Search for the cell housing the specified text and yield its (X, Y) center coordinate. 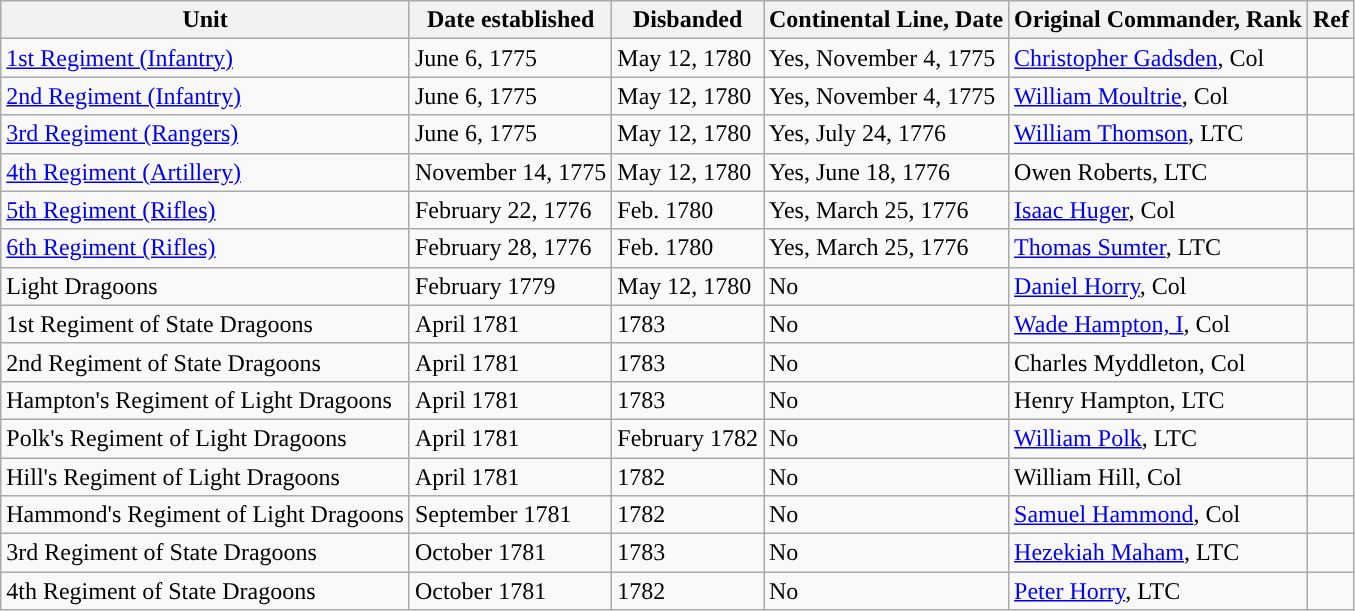
Hampton's Regiment of Light Dragoons (206, 400)
2nd Regiment of State Dragoons (206, 362)
Christopher Gadsden, Col (1158, 58)
Owen Roberts, LTC (1158, 172)
Wade Hampton, I, Col (1158, 324)
Peter Horry, LTC (1158, 591)
Hammond's Regiment of Light Dragoons (206, 515)
Unit (206, 20)
5th Regiment (Rifles) (206, 210)
Samuel Hammond, Col (1158, 515)
February 28, 1776 (510, 248)
3rd Regiment (Rangers) (206, 134)
February 1779 (510, 286)
Daniel Horry, Col (1158, 286)
Isaac Huger, Col (1158, 210)
6th Regiment (Rifles) (206, 248)
Hill's Regiment of Light Dragoons (206, 477)
Disbanded (688, 20)
Ref (1330, 20)
William Thomson, LTC (1158, 134)
Yes, June 18, 1776 (886, 172)
William Polk, LTC (1158, 438)
Charles Myddleton, Col (1158, 362)
2nd Regiment (Infantry) (206, 96)
Original Commander, Rank (1158, 20)
1st Regiment of State Dragoons (206, 324)
September 1781 (510, 515)
February 22, 1776 (510, 210)
Light Dragoons (206, 286)
Continental Line, Date (886, 20)
Thomas Sumter, LTC (1158, 248)
Henry Hampton, LTC (1158, 400)
William Hill, Col (1158, 477)
Yes, July 24, 1776 (886, 134)
Polk's Regiment of Light Dragoons (206, 438)
1st Regiment (Infantry) (206, 58)
3rd Regiment of State Dragoons (206, 553)
4th Regiment of State Dragoons (206, 591)
4th Regiment (Artillery) (206, 172)
Hezekiah Maham, LTC (1158, 553)
William Moultrie, Col (1158, 96)
February 1782 (688, 438)
Date established (510, 20)
November 14, 1775 (510, 172)
